Locate the cell with the specified text and output its [X, Y] center coordinate. 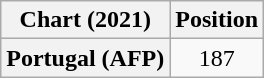
Portugal (AFP) [86, 58]
Position [217, 20]
187 [217, 58]
Chart (2021) [86, 20]
